Locate the cell with the specified text and output its (X, Y) center coordinate. 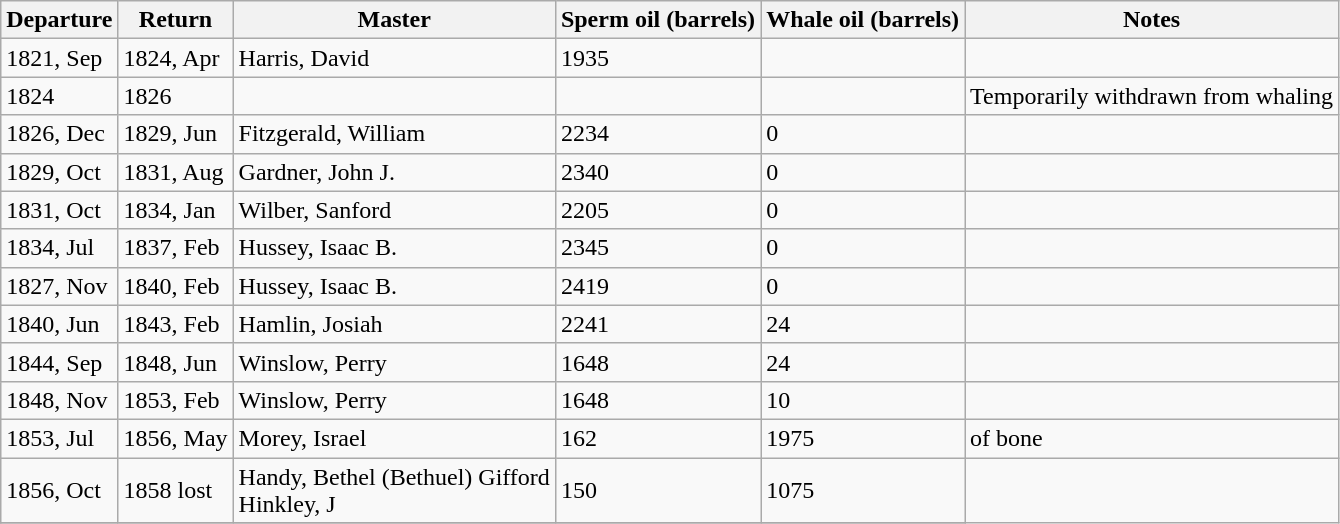
1831, Oct (60, 210)
2241 (658, 324)
Morey, Israel (394, 438)
1935 (658, 58)
1975 (863, 438)
162 (658, 438)
Notes (1152, 20)
1840, Feb (176, 286)
1831, Aug (176, 172)
1834, Jul (60, 248)
Return (176, 20)
Master (394, 20)
1853, Feb (176, 400)
Whale oil (barrels) (863, 20)
Sperm oil (barrels) (658, 20)
1853, Jul (60, 438)
Fitzgerald, William (394, 134)
1848, Jun (176, 362)
1824, Apr (176, 58)
2234 (658, 134)
1075 (863, 490)
1834, Jan (176, 210)
Temporarily withdrawn from whaling (1152, 96)
1829, Oct (60, 172)
1826 (176, 96)
1856, May (176, 438)
1844, Sep (60, 362)
150 (658, 490)
1848, Nov (60, 400)
Handy, Bethel (Bethuel) GiffordHinkley, J (394, 490)
Hamlin, Josiah (394, 324)
2419 (658, 286)
10 (863, 400)
2205 (658, 210)
1824 (60, 96)
1827, Nov (60, 286)
2340 (658, 172)
1821, Sep (60, 58)
1858 lost (176, 490)
1826, Dec (60, 134)
Wilber, Sanford (394, 210)
2345 (658, 248)
1840, Jun (60, 324)
Gardner, John J. (394, 172)
Harris, David (394, 58)
of bone (1152, 438)
Departure (60, 20)
1856, Oct (60, 490)
1829, Jun (176, 134)
1843, Feb (176, 324)
1837, Feb (176, 248)
